From the cell containing the given text, extract its center point as (x, y) coordinate. 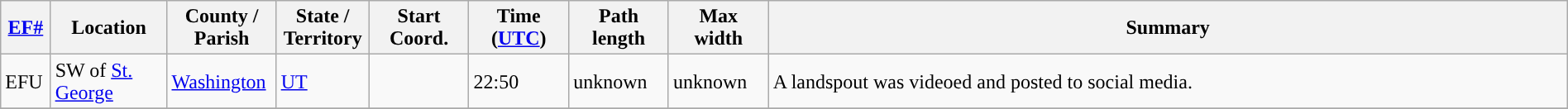
Max width (718, 28)
County / Parish (222, 28)
Washington (222, 81)
UT (323, 81)
SW of St. George (109, 81)
EF# (26, 28)
22:50 (519, 81)
Location (109, 28)
State / Territory (323, 28)
Start Coord. (418, 28)
A landspout was videoed and posted to social media. (1168, 81)
Path length (619, 28)
EFU (26, 81)
Time (UTC) (519, 28)
Summary (1168, 28)
